Determine the [x, y] coordinate at the center of the cell enclosing the given text.  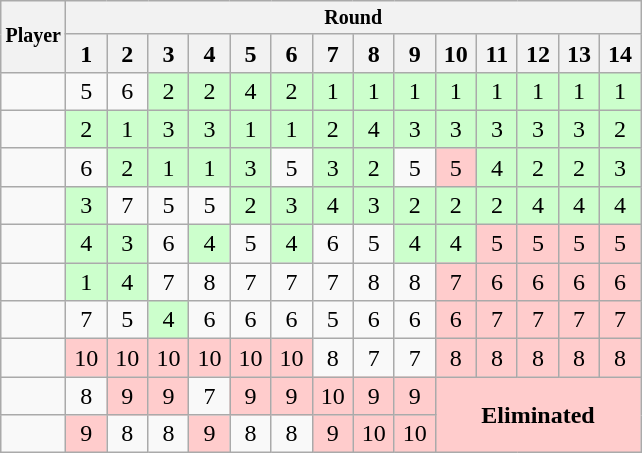
11 [496, 53]
Eliminated [538, 415]
12 [538, 53]
Round [354, 18]
Player [34, 37]
14 [620, 53]
13 [578, 53]
